Return the (X, Y) coordinate for the center point of the cell that contains the specified text.  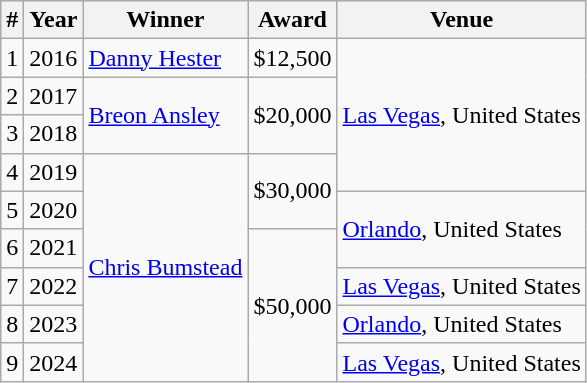
2023 (54, 324)
2019 (54, 172)
2022 (54, 286)
$30,000 (292, 191)
2016 (54, 58)
2 (12, 96)
9 (12, 362)
2017 (54, 96)
4 (12, 172)
7 (12, 286)
$12,500 (292, 58)
Chris Bumstead (166, 267)
3 (12, 134)
5 (12, 210)
$20,000 (292, 115)
2018 (54, 134)
2021 (54, 248)
1 (12, 58)
Venue (462, 20)
2020 (54, 210)
$50,000 (292, 305)
Breon Ansley (166, 115)
Danny Hester (166, 58)
Award (292, 20)
Year (54, 20)
Winner (166, 20)
# (12, 20)
8 (12, 324)
2024 (54, 362)
6 (12, 248)
